Output the (X, Y) coordinate of the center of the cell containing the given text.  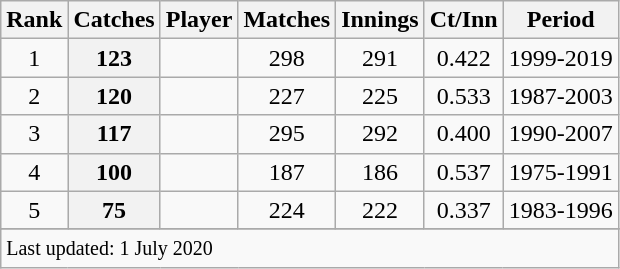
0.533 (464, 96)
Player (199, 20)
227 (287, 96)
Catches (114, 20)
187 (287, 172)
0.400 (464, 134)
295 (287, 134)
291 (380, 58)
100 (114, 172)
2 (34, 96)
0.337 (464, 210)
1975-1991 (560, 172)
0.422 (464, 58)
Period (560, 20)
1999-2019 (560, 58)
1 (34, 58)
Matches (287, 20)
Innings (380, 20)
1983-1996 (560, 210)
Ct/Inn (464, 20)
4 (34, 172)
117 (114, 134)
Last updated: 1 July 2020 (310, 248)
1990-2007 (560, 134)
186 (380, 172)
120 (114, 96)
5 (34, 210)
1987-2003 (560, 96)
75 (114, 210)
Rank (34, 20)
298 (287, 58)
225 (380, 96)
123 (114, 58)
224 (287, 210)
222 (380, 210)
3 (34, 134)
292 (380, 134)
0.537 (464, 172)
